Return the [X, Y] coordinate for the center point of the cell that contains the specified text.  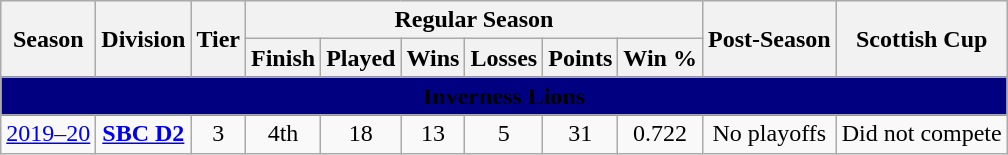
5 [504, 134]
4th [284, 134]
Losses [504, 58]
Finish [284, 58]
Season [48, 39]
Points [580, 58]
Wins [433, 58]
0.722 [660, 134]
13 [433, 134]
31 [580, 134]
Win % [660, 58]
Scottish Cup [922, 39]
SBC D2 [144, 134]
Division [144, 39]
Did not compete [922, 134]
Regular Season [474, 20]
Played [361, 58]
2019–20 [48, 134]
Post-Season [769, 39]
18 [361, 134]
Tier [218, 39]
No playoffs [769, 134]
3 [218, 134]
Inverness Lions [504, 96]
